Determine the [X, Y] coordinate at the center of the cell enclosing the given text.  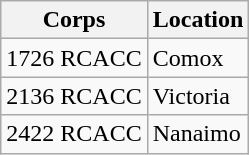
Location [198, 20]
Corps [74, 20]
1726 RCACC [74, 58]
2422 RCACC [74, 134]
2136 RCACC [74, 96]
Comox [198, 58]
Nanaimo [198, 134]
Victoria [198, 96]
